Scan for the cell matching the given text and deliver its (x, y) coordinate at center. 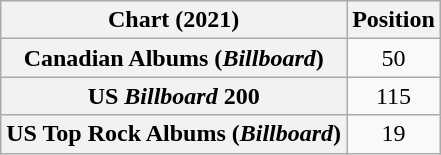
Canadian Albums (Billboard) (174, 58)
US Top Rock Albums (Billboard) (174, 134)
50 (394, 58)
Chart (2021) (174, 20)
19 (394, 134)
115 (394, 96)
US Billboard 200 (174, 96)
Position (394, 20)
